For the text-containing cell, return its midpoint in (X, Y) coordinate format. 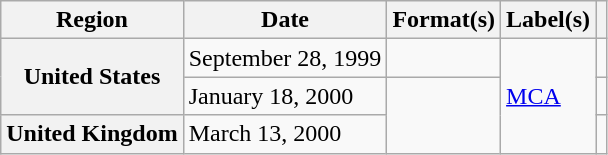
MCA (548, 96)
January 18, 2000 (285, 96)
Date (285, 20)
Region (92, 20)
September 28, 1999 (285, 58)
United Kingdom (92, 134)
Label(s) (548, 20)
United States (92, 77)
Format(s) (444, 20)
March 13, 2000 (285, 134)
